Capture the cell that displays the provided text and extract its [x, y] central coordinate. 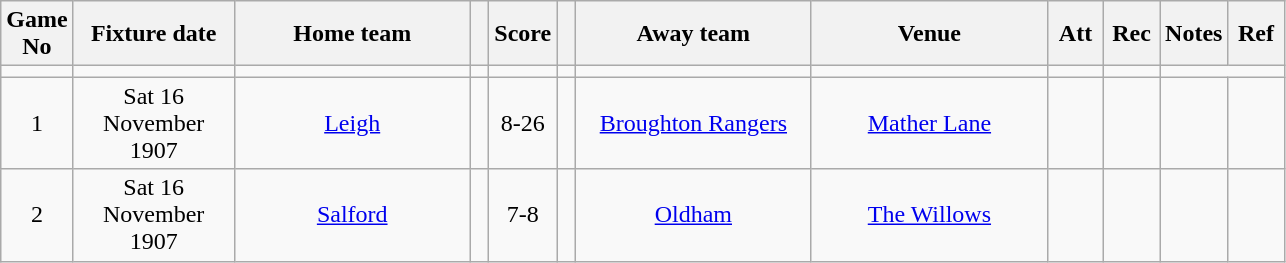
Mather Lane [929, 123]
Score [523, 34]
8-26 [523, 123]
The Willows [929, 215]
Att [1075, 34]
Broughton Rangers [693, 123]
7-8 [523, 215]
Oldham [693, 215]
Salford [352, 215]
Ref [1256, 34]
Away team [693, 34]
Home team [352, 34]
1 [37, 123]
Rec [1132, 34]
2 [37, 215]
Notes [1194, 34]
Game No [37, 34]
Leigh [352, 123]
Fixture date [154, 34]
Venue [929, 34]
